For the text-containing cell, return its midpoint in [x, y] coordinate format. 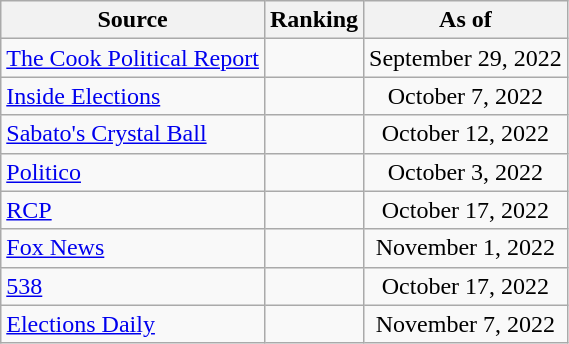
September 29, 2022 [466, 58]
Inside Elections [133, 96]
Politico [133, 172]
November 1, 2022 [466, 248]
The Cook Political Report [133, 58]
Fox News [133, 248]
Sabato's Crystal Ball [133, 134]
As of [466, 20]
Elections Daily [133, 324]
Ranking [314, 20]
RCP [133, 210]
October 7, 2022 [466, 96]
October 12, 2022 [466, 134]
538 [133, 286]
November 7, 2022 [466, 324]
Source [133, 20]
October 3, 2022 [466, 172]
